Return [x, y] of the center of cell containing provided text 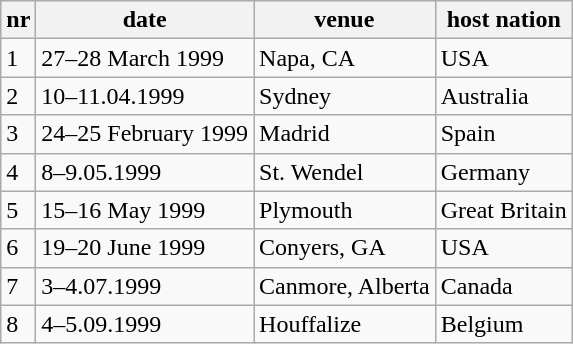
host nation [504, 20]
27–28 March 1999 [145, 58]
15–16 May 1999 [145, 210]
8–9.05.1999 [145, 172]
Great Britain [504, 210]
6 [18, 248]
5 [18, 210]
St. Wendel [345, 172]
Belgium [504, 324]
Sydney [345, 96]
8 [18, 324]
nr [18, 20]
3–4.07.1999 [145, 286]
Spain [504, 134]
Napa, CA [345, 58]
Canada [504, 286]
Australia [504, 96]
7 [18, 286]
19–20 June 1999 [145, 248]
Madrid [345, 134]
1 [18, 58]
venue [345, 20]
10–11.04.1999 [145, 96]
2 [18, 96]
date [145, 20]
24–25 February 1999 [145, 134]
Germany [504, 172]
Plymouth [345, 210]
Houffalize [345, 324]
4 [18, 172]
Canmore, Alberta [345, 286]
Conyers, GA [345, 248]
4–5.09.1999 [145, 324]
3 [18, 134]
